Output the (X, Y) coordinate of the center of the cell containing the given text.  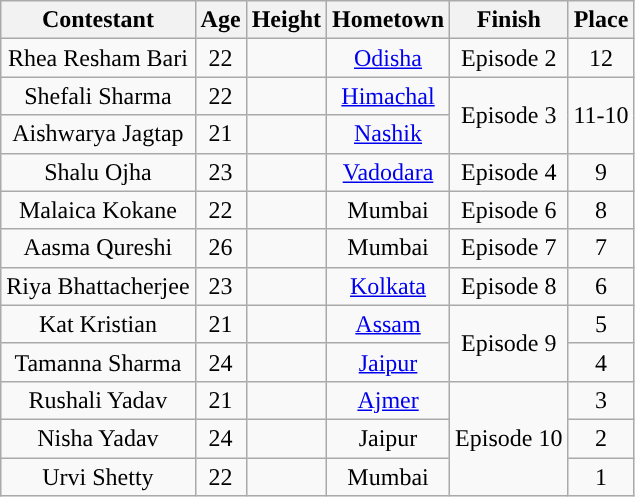
Odisha (388, 58)
Episode 7 (509, 248)
Nisha Yadav (98, 438)
Episode 3 (509, 115)
Nashik (388, 134)
Kat Kristian (98, 324)
5 (601, 324)
26 (220, 248)
Himachal (388, 96)
6 (601, 286)
2 (601, 438)
3 (601, 400)
11-10 (601, 115)
1 (601, 477)
7 (601, 248)
Place (601, 20)
Malaica Kokane (98, 210)
Vadodara (388, 172)
Episode 2 (509, 58)
Urvi Shetty (98, 477)
Rushali Yadav (98, 400)
12 (601, 58)
Height (286, 20)
Episode 9 (509, 343)
Tamanna Sharma (98, 362)
Ajmer (388, 400)
Hometown (388, 20)
Finish (509, 20)
Aasma Qureshi (98, 248)
4 (601, 362)
Episode 6 (509, 210)
Rhea Resham Bari (98, 58)
Shalu Ojha (98, 172)
Age (220, 20)
9 (601, 172)
Episode 8 (509, 286)
Assam (388, 324)
Episode 10 (509, 438)
Riya Bhattacherjee (98, 286)
Contestant (98, 20)
Aishwarya Jagtap (98, 134)
8 (601, 210)
Kolkata (388, 286)
Episode 4 (509, 172)
Shefali Sharma (98, 96)
